Output the (x, y) coordinate of the center of the cell containing the given text.  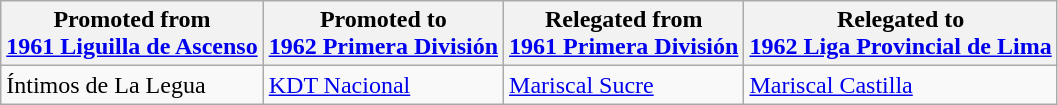
Íntimos de La Legua (132, 85)
KDT Nacional (383, 85)
Relegated from1961 Primera División (624, 34)
Relegated to1962 Liga Provincial de Lima (900, 34)
Mariscal Sucre (624, 85)
Promoted from1961 Liguilla de Ascenso (132, 34)
Mariscal Castilla (900, 85)
Promoted to1962 Primera División (383, 34)
